Provide the [X, Y] coordinate of the cell's center where the given text is located.  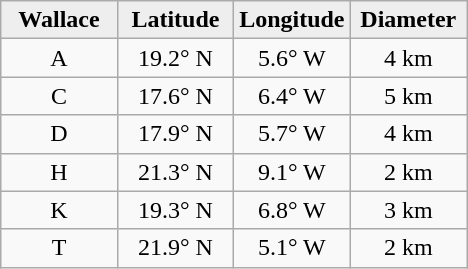
5.7° W [292, 134]
Wallace [59, 20]
19.3° N [175, 210]
A [59, 58]
17.9° N [175, 134]
K [59, 210]
6.8° W [292, 210]
Diameter [408, 20]
5.6° W [292, 58]
5.1° W [292, 248]
Longitude [292, 20]
3 km [408, 210]
21.3° N [175, 172]
Latitude [175, 20]
C [59, 96]
9.1° W [292, 172]
D [59, 134]
19.2° N [175, 58]
17.6° N [175, 96]
H [59, 172]
21.9° N [175, 248]
5 km [408, 96]
T [59, 248]
6.4° W [292, 96]
